Provide the [x, y] coordinate of the cell's center where the given text is located.  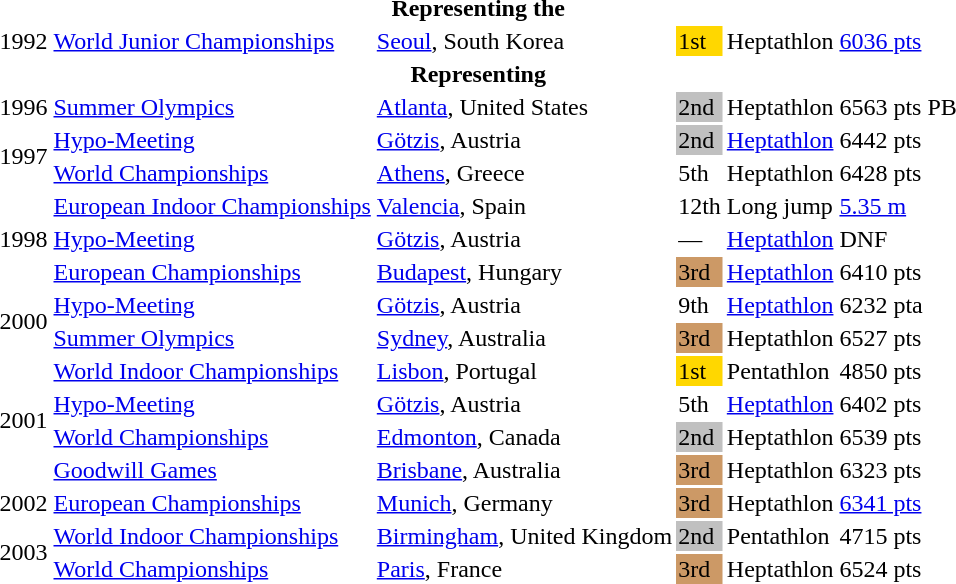
World Junior Championships [212, 41]
— [700, 239]
Sydney, Australia [524, 338]
9th [700, 305]
Long jump [780, 206]
Athens, Greece [524, 173]
12th [700, 206]
Lisbon, Portugal [524, 371]
Brisbane, Australia [524, 470]
Paris, France [524, 569]
European Indoor Championships [212, 206]
Seoul, South Korea [524, 41]
Goodwill Games [212, 470]
Edmonton, Canada [524, 437]
Budapest, Hungary [524, 272]
Valencia, Spain [524, 206]
Birmingham, United Kingdom [524, 536]
Atlanta, United States [524, 107]
Munich, Germany [524, 503]
